Pinpoint the cell where the given text exists, returning its (x, y) midpoint coordinate. 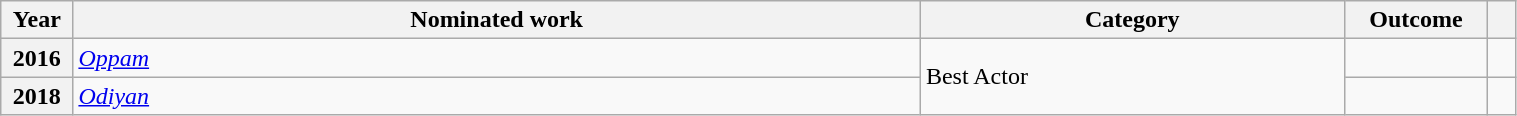
2018 (37, 96)
2016 (37, 58)
Outcome (1416, 20)
Year (37, 20)
Nominated work (496, 20)
Oppam (496, 58)
Best Actor (1132, 77)
Category (1132, 20)
Odiyan (496, 96)
